Find where the given text appears and provide that cell's center as (x, y) coordinate. 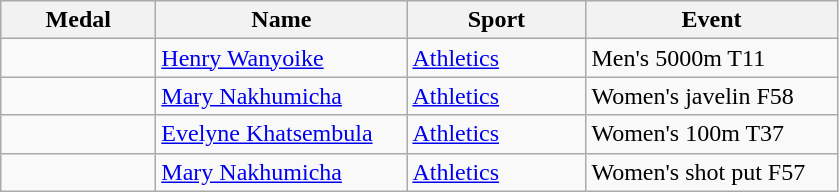
Medal (78, 20)
Name (282, 20)
Women's shot put F57 (712, 172)
Women's 100m T37 (712, 134)
Event (712, 20)
Sport (496, 20)
Women's javelin F58 (712, 96)
Henry Wanyoike (282, 58)
Evelyne Khatsembula (282, 134)
Men's 5000m T11 (712, 58)
